Pinpoint the cell where the given text exists, returning its [X, Y] midpoint coordinate. 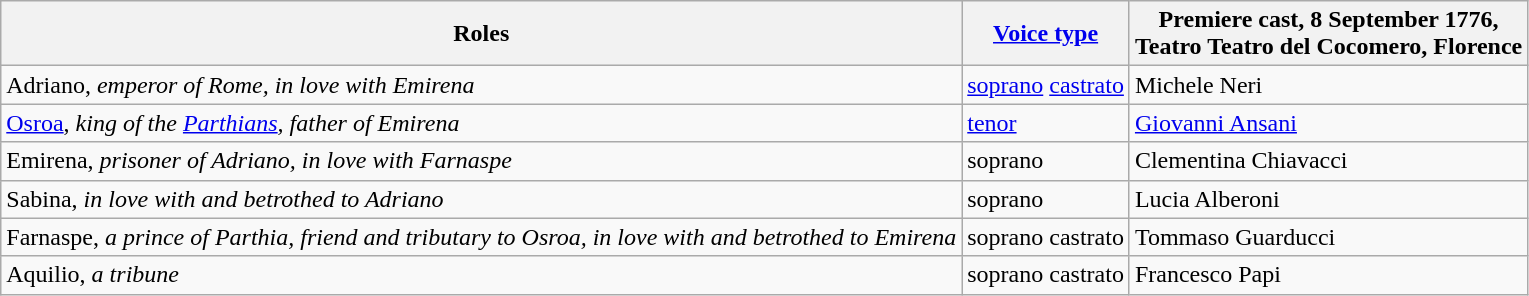
Michele Neri [1328, 85]
tenor [1046, 123]
Clementina Chiavacci [1328, 161]
Aquilio, a tribune [482, 275]
Emirena, prisoner of Adriano, in love with Farnaspe [482, 161]
Giovanni Ansani [1328, 123]
Francesco Papi [1328, 275]
Roles [482, 34]
Farnaspe, a prince of Parthia, friend and tributary to Osroa, in love with and betrothed to Emirena [482, 237]
Voice type [1046, 34]
Sabina, in love with and betrothed to Adriano [482, 199]
Adriano, emperor of Rome, in love with Emirena [482, 85]
Tommaso Guarducci [1328, 237]
Lucia Alberoni [1328, 199]
Osroa, king of the Parthians, father of Emirena [482, 123]
Premiere cast, 8 September 1776,Teatro Teatro del Cocomero, Florence [1328, 34]
